For the text-containing cell, return its midpoint in (x, y) coordinate format. 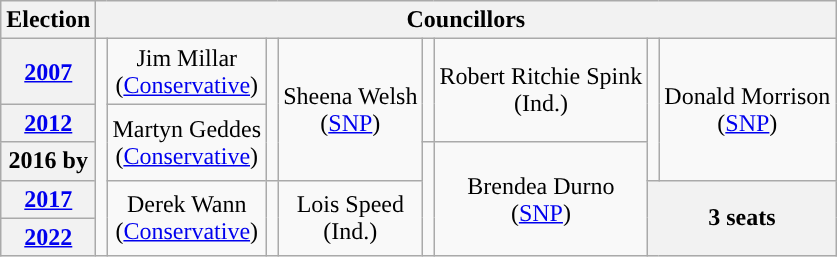
Martyn Geddes(Conservative) (187, 142)
Lois Speed(Ind.) (350, 218)
2022 (48, 237)
Election (48, 20)
Derek Wann(Conservative) (187, 218)
2016 by (48, 161)
3 seats (742, 218)
2007 (48, 72)
Councillors (466, 20)
2012 (48, 123)
Sheena Welsh(SNP) (350, 110)
2017 (48, 199)
Robert Ritchie Spink(Ind.) (541, 90)
Jim Millar(Conservative) (187, 72)
Brendea Durno(SNP) (541, 199)
Donald Morrison(SNP) (748, 110)
